Pinpoint the cell where the given text exists, returning its [x, y] midpoint coordinate. 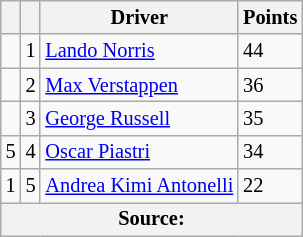
Driver [139, 17]
34 [270, 152]
Source: [152, 219]
4 [31, 152]
Lando Norris [139, 51]
George Russell [139, 118]
Andrea Kimi Antonelli [139, 186]
Points [270, 17]
36 [270, 85]
44 [270, 51]
Oscar Piastri [139, 152]
Max Verstappen [139, 85]
2 [31, 85]
3 [31, 118]
22 [270, 186]
35 [270, 118]
